Search for the cell housing the specified text and yield its [X, Y] center coordinate. 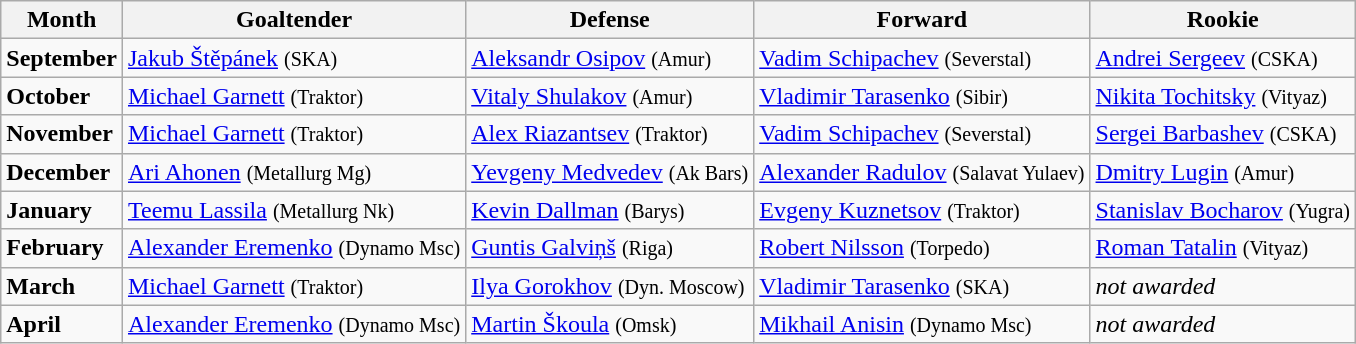
Ilya Gorokhov (Dyn. Moscow) [610, 286]
Guntis Galviņš (Riga) [610, 248]
Kevin Dallman (Barys) [610, 210]
Alexander Radulov (Salavat Yulaev) [922, 172]
Ari Ahonen (Metallurg Mg) [294, 172]
Aleksandr Osipov (Amur) [610, 58]
Vitaly Shulakov (Amur) [610, 96]
Stanislav Bocharov (Yugra) [1222, 210]
November [62, 134]
April [62, 324]
Nikita Tochitsky (Vityaz) [1222, 96]
Roman Tatalin (Vityaz) [1222, 248]
Defense [610, 20]
Martin Škoula (Omsk) [610, 324]
Sergei Barbashev (CSKA) [1222, 134]
Robert Nilsson (Torpedo) [922, 248]
September [62, 58]
December [62, 172]
Goaltender [294, 20]
Vladimir Tarasenko (Sibir) [922, 96]
Teemu Lassila (Metallurg Nk) [294, 210]
Vladimir Tarasenko (SKA) [922, 286]
Month [62, 20]
Forward [922, 20]
Yevgeny Medvedev (Ak Bars) [610, 172]
Evgeny Kuznetsov (Traktor) [922, 210]
October [62, 96]
Jakub Štěpánek (SKA) [294, 58]
Rookie [1222, 20]
January [62, 210]
Alex Riazantsev (Traktor) [610, 134]
Andrei Sergeev (CSKA) [1222, 58]
Dmitry Lugin (Amur) [1222, 172]
March [62, 286]
February [62, 248]
Mikhail Anisin (Dynamo Msc) [922, 324]
